Provide the (X, Y) coordinate of the cell's center where the given text is located.  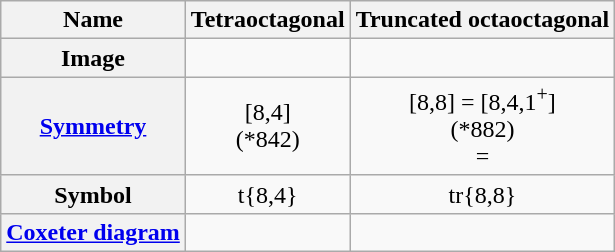
tr{8,8} (482, 194)
Truncated octaoctagonal (482, 20)
[8,4](*842) (268, 126)
[8,8] = [8,4,1+](*882) = (482, 126)
Coxeter diagram (94, 232)
Image (94, 58)
Symmetry (94, 126)
t{8,4} (268, 194)
Symbol (94, 194)
Name (94, 20)
Tetraoctagonal (268, 20)
